Detect which cell encompasses the target text, then output its (x, y) center coordinate. 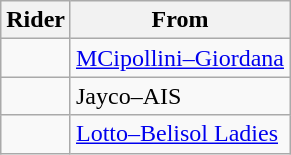
MCipollini–Giordana (180, 58)
Lotto–Belisol Ladies (180, 134)
Rider (36, 20)
From (180, 20)
Jayco–AIS (180, 96)
